Extract the [X, Y] coordinate from the center of the cell holding the provided text.  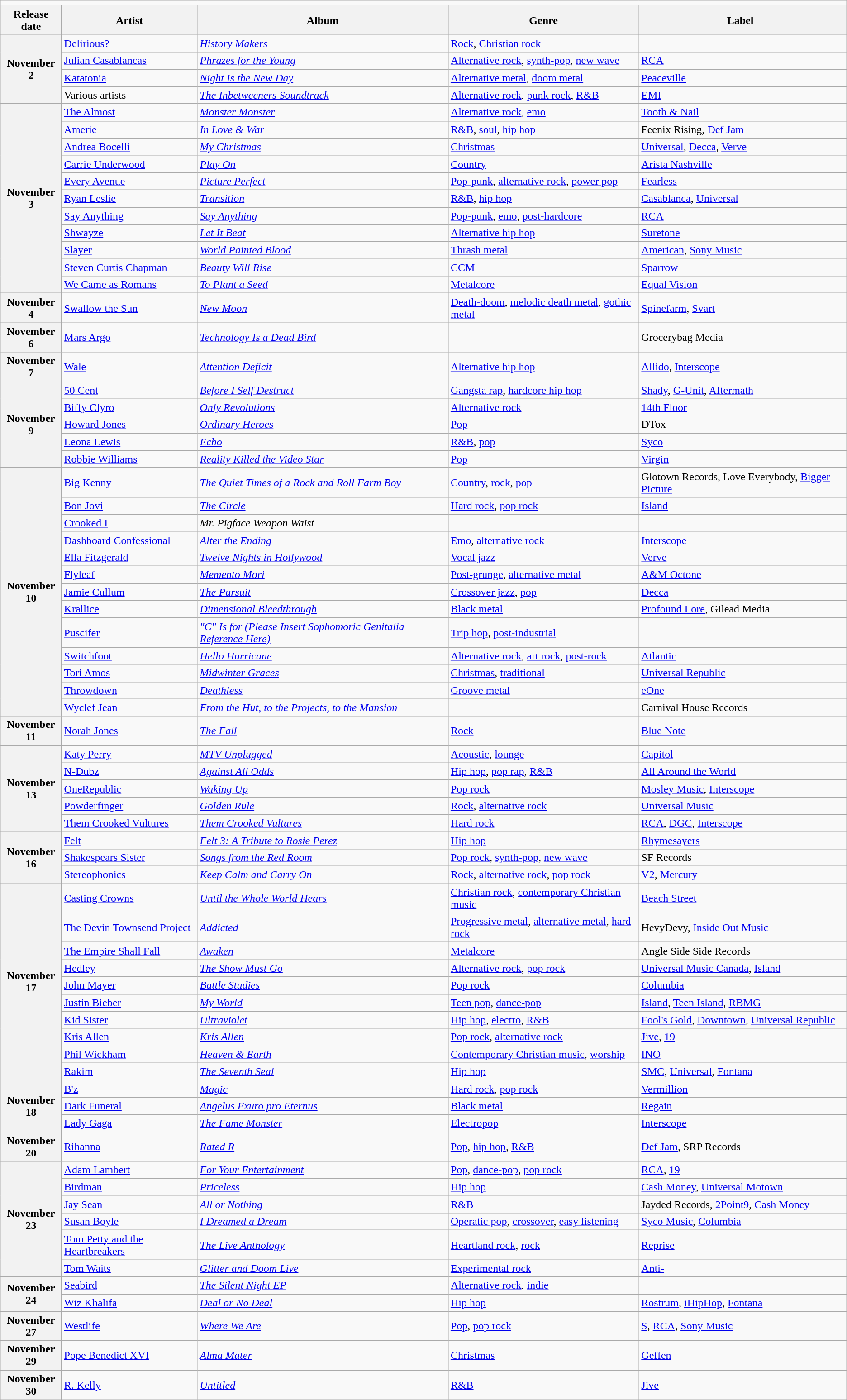
A&M Octone [740, 575]
Anti- [740, 1268]
November24 [31, 1294]
Puscifer [129, 633]
Mosley Music, Interscope [740, 788]
Jive [740, 1385]
Addicted [323, 928]
S, RCA, Sony Music [740, 1326]
Alternative rock, pop rock [543, 968]
Christian rock, contemporary Christian music [543, 898]
Post-grunge, alternative metal [543, 575]
Alter the Ending [323, 540]
Transition [323, 198]
Crooked I [129, 523]
Trip hop, post-industrial [543, 633]
Christmas, traditional [543, 673]
Howard Jones [129, 425]
Let It Beat [323, 233]
Reality Killed the Video Star [323, 459]
Equal Vision [740, 285]
Night Is the New Day [323, 78]
Universal Music Canada, Island [740, 968]
Hip hop, pop rap, R&B [543, 771]
Alternative rock, art rock, post-rock [543, 656]
Universal Music [740, 806]
The Fall [323, 731]
The Quiet Times of a Rock and Roll Farm Boy [323, 483]
Alternative metal, doom metal [543, 78]
Reprise [740, 1245]
November4 [31, 308]
November7 [31, 367]
Rock, alternative rock, pop rock [543, 875]
Attention Deficit [323, 367]
November9 [31, 425]
Rock, alternative rock [543, 806]
SF Records [740, 858]
50 Cent [129, 390]
November6 [31, 338]
Biffy Clyro [129, 407]
RCA, 19 [740, 1170]
Carrie Underwood [129, 164]
Label [740, 20]
Capitol [740, 754]
The Fame Monster [323, 1123]
Island, Teen Island, RBMG [740, 1003]
Peaceville [740, 78]
Play On [323, 164]
Blue Note [740, 731]
Ultraviolet [323, 1020]
November3 [31, 198]
Virgin [740, 459]
Throwdown [129, 690]
Justin Bieber [129, 1003]
Rated R [323, 1146]
Where We Are [323, 1326]
Awaken [323, 951]
Sparrow [740, 268]
The Show Must Go [323, 968]
The Devin Townsend Project [129, 928]
Priceless [323, 1187]
Progressive metal, alternative metal, hard rock [543, 928]
Tooth & Nail [740, 112]
Glotown Records, Love Everybody, Bigger Picture [740, 483]
Echo [323, 442]
Rihanna [129, 1146]
B'z [129, 1089]
Delirious? [129, 43]
Alternative rock, punk rock, R&B [543, 95]
Fearless [740, 181]
Bon Jovi [129, 506]
Andrea Bocelli [129, 147]
Against All Odds [323, 771]
The Silent Night EP [323, 1285]
EMI [740, 95]
Katatonia [129, 78]
Atlantic [740, 656]
We Came as Romans [129, 285]
November27 [31, 1326]
Shady, G-Unit, Aftermath [740, 390]
Beach Street [740, 898]
Casablanca, Universal [740, 198]
Geffen [740, 1355]
November2 [31, 69]
Rostrum, iHipHop, Fontana [740, 1303]
I Dreamed a Dream [323, 1222]
Shakespears Sister [129, 858]
Pope Benedict XVI [129, 1355]
Rock, Christian rock [543, 43]
Hello Hurricane [323, 656]
All or Nothing [323, 1204]
Decca [740, 592]
From the Hut, to the Projects, to the Mansion [323, 707]
Hip hop, electro, R&B [543, 1020]
Before I Self Destruct [323, 390]
Phil Wickham [129, 1054]
DTox [740, 425]
Gangsta rap, hardcore hip hop [543, 390]
Ryan Leslie [129, 198]
Katy Perry [129, 754]
Dashboard Confessional [129, 540]
November18 [31, 1106]
Every Avenue [129, 181]
Island [740, 506]
The Circle [323, 506]
November13 [31, 788]
Krallice [129, 609]
R&B, soul, hip hop [543, 129]
Dimensional Bleedthrough [323, 609]
Groove metal [543, 690]
SMC, Universal, Fontana [740, 1071]
November29 [31, 1355]
Rhymesayers [740, 841]
Powderfinger [129, 806]
Wyclef Jean [129, 707]
Amerie [129, 129]
Ella Fitzgerald [129, 558]
Emo, alternative rock [543, 540]
Contemporary Christian music, worship [543, 1054]
R&B, pop [543, 442]
Arista Nashville [740, 164]
Jamie Cullum [129, 592]
Lady Gaga [129, 1123]
The Seventh Seal [323, 1071]
Slayer [129, 250]
Waking Up [323, 788]
History Makers [323, 43]
The Almost [129, 112]
CCM [543, 268]
Felt [129, 841]
Heaven & Earth [323, 1054]
Spinefarm, Svart [740, 308]
Syco Music, Columbia [740, 1222]
Kid Sister [129, 1020]
R&B, hip hop [543, 198]
Wiz Khalifa [129, 1303]
INO [740, 1054]
Birdman [129, 1187]
Phrazes for the Young [323, 61]
RCA, DGC, Interscope [740, 823]
Crossover jazz, pop [543, 592]
Mr. Pigface Weapon Waist [323, 523]
Dark Funeral [129, 1106]
Technology Is a Dead Bird [323, 338]
Genre [543, 20]
Release date [31, 20]
My World [323, 1003]
Angle Side Side Records [740, 951]
Heartland rock, rock [543, 1245]
Shwayze [129, 233]
HevyDevy, Inside Out Music [740, 928]
Leona Lewis [129, 442]
Alternative rock, emo [543, 112]
John Mayer [129, 985]
Adam Lambert [129, 1170]
Pop, hip hop, R&B [543, 1146]
Ordinary Heroes [323, 425]
Cash Money, Universal Motown [740, 1187]
Death-doom, melodic death metal, gothic metal [543, 308]
November23 [31, 1219]
Felt 3: A Tribute to Rosie Perez [323, 841]
Golden Rule [323, 806]
Verve [740, 558]
For Your Entertainment [323, 1170]
Angelus Exuro pro Eternus [323, 1106]
Alternative rock, indie [543, 1285]
Pop-punk, alternative rock, power pop [543, 181]
Fool's Gold, Downtown, Universal Republic [740, 1020]
Swallow the Sun [129, 308]
Seabird [129, 1285]
November11 [31, 731]
Electropop [543, 1123]
Experimental rock [543, 1268]
N-Dubz [129, 771]
Stereophonics [129, 875]
Flyleaf [129, 575]
Thrash metal [543, 250]
Susan Boyle [129, 1222]
OneRepublic [129, 788]
Untitled [323, 1385]
Picture Perfect [323, 181]
Def Jam, SRP Records [740, 1146]
Robbie Williams [129, 459]
Beauty Will Rise [323, 268]
Pop rock, synth-pop, new wave [543, 858]
Tom Petty and the Heartbreakers [129, 1245]
Only Revolutions [323, 407]
Alternative rock, synth-pop, new wave [543, 61]
In Love & War [323, 129]
Hard rock [543, 823]
All Around the World [740, 771]
Casting Crowns [129, 898]
Pop, pop rock [543, 1326]
Wale [129, 367]
Norah Jones [129, 731]
Westlife [129, 1326]
Regain [740, 1106]
The Live Anthology [323, 1245]
Pop-punk, emo, post-hardcore [543, 216]
Alma Mater [323, 1355]
Keep Calm and Carry On [323, 875]
Rakim [129, 1071]
Midwinter Graces [323, 673]
Various artists [129, 95]
Songs from the Red Room [323, 858]
R. Kelly [129, 1385]
Until the Whole World Hears [323, 898]
World Painted Blood [323, 250]
Jive, 19 [740, 1037]
Suretone [740, 233]
Carnival House Records [740, 707]
November17 [31, 982]
Profound Lore, Gilead Media [740, 609]
Deal or No Deal [323, 1303]
14th Floor [740, 407]
Rock [543, 731]
My Christmas [323, 147]
To Plant a Seed [323, 285]
Steven Curtis Chapman [129, 268]
Deathless [323, 690]
Magic [323, 1089]
MTV Unplugged [323, 754]
Acoustic, lounge [543, 754]
Syco [740, 442]
Switchfoot [129, 656]
The Pursuit [323, 592]
The Empire Shall Fall [129, 951]
eOne [740, 690]
November16 [31, 858]
November30 [31, 1385]
Pop, dance-pop, pop rock [543, 1170]
Album [323, 20]
The Inbetweeners Soundtrack [323, 95]
"C" Is for (Please Insert Sophomoric Genitalia Reference Here) [323, 633]
Mars Argo [129, 338]
Allido, Interscope [740, 367]
Memento Mori [323, 575]
Grocerybag Media [740, 338]
Universal Republic [740, 673]
Julian Casablancas [129, 61]
Battle Studies [323, 985]
Artist [129, 20]
Alternative rock [543, 407]
Pop rock, alternative rock [543, 1037]
Teen pop, dance-pop [543, 1003]
Hedley [129, 968]
November20 [31, 1146]
American, Sony Music [740, 250]
Feenix Rising, Def Jam [740, 129]
Country, rock, pop [543, 483]
V2, Mercury [740, 875]
Jayded Records, 2Point9, Cash Money [740, 1204]
Jay Sean [129, 1204]
Glitter and Doom Live [323, 1268]
Universal, Decca, Verve [740, 147]
Tom Waits [129, 1268]
November10 [31, 592]
Operatic pop, crossover, easy listening [543, 1222]
Columbia [740, 985]
Country [543, 164]
Tori Amos [129, 673]
Vocal jazz [543, 558]
Monster Monster [323, 112]
Vermillion [740, 1089]
New Moon [323, 308]
Twelve Nights in Hollywood [323, 558]
Big Kenny [129, 483]
